Output the (X, Y) coordinate of the center of the cell containing the given text.  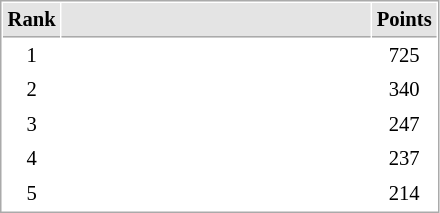
1 (32, 56)
214 (404, 194)
237 (404, 158)
Points (404, 20)
5 (32, 194)
247 (404, 124)
4 (32, 158)
2 (32, 90)
3 (32, 124)
725 (404, 56)
Rank (32, 20)
340 (404, 90)
